Scan for the cell matching the given text and deliver its [x, y] coordinate at center. 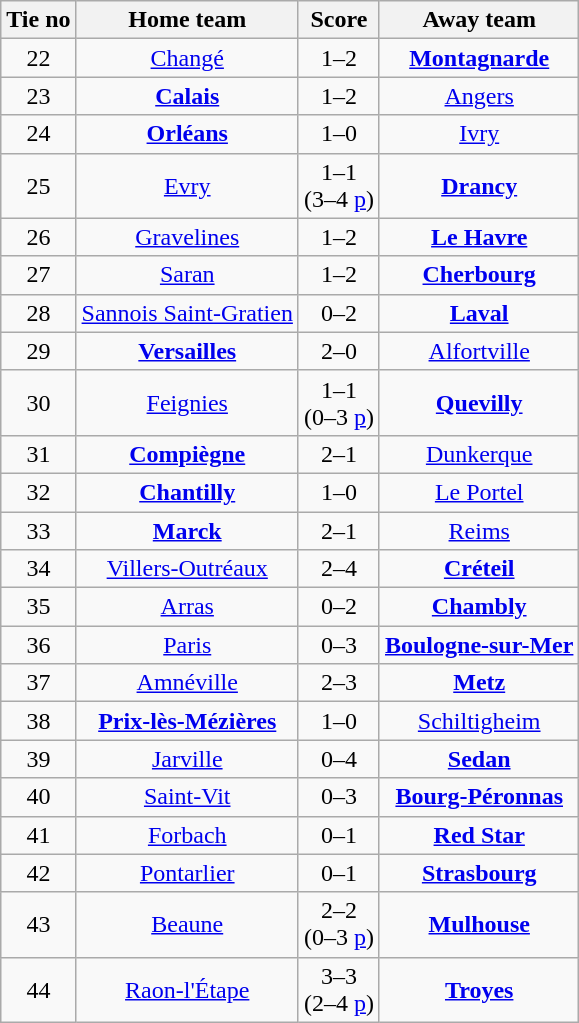
Créteil [478, 569]
Laval [478, 313]
Montagnarde [478, 58]
36 [38, 645]
Feignies [187, 402]
Changé [187, 58]
Ivry [478, 134]
Cherbourg [478, 275]
Arras [187, 607]
Saran [187, 275]
Chambly [478, 607]
Sedan [478, 759]
Sannois Saint-Gratien [187, 313]
Calais [187, 96]
2–3 [338, 683]
Orléans [187, 134]
Strasbourg [478, 873]
Evry [187, 186]
41 [38, 835]
1–1 (0–3 p) [338, 402]
Home team [187, 20]
Beaune [187, 924]
Mulhouse [478, 924]
43 [38, 924]
23 [38, 96]
30 [38, 402]
27 [38, 275]
37 [38, 683]
Metz [478, 683]
Villers-Outréaux [187, 569]
28 [38, 313]
26 [38, 237]
Dunkerque [478, 454]
Saint-Vit [187, 797]
Chantilly [187, 492]
35 [38, 607]
Score [338, 20]
22 [38, 58]
Bourg-Péronnas [478, 797]
2–2 (0–3 p) [338, 924]
Troyes [478, 990]
39 [38, 759]
Le Portel [478, 492]
Boulogne-sur-Mer [478, 645]
Amnéville [187, 683]
Pontarlier [187, 873]
34 [38, 569]
42 [38, 873]
25 [38, 186]
32 [38, 492]
Jarville [187, 759]
Raon-l'Étape [187, 990]
24 [38, 134]
Gravelines [187, 237]
Prix-lès-Mézières [187, 721]
Drancy [478, 186]
1–1 (3–4 p) [338, 186]
Le Havre [478, 237]
Tie no [38, 20]
Reims [478, 531]
2–0 [338, 351]
31 [38, 454]
Marck [187, 531]
Angers [478, 96]
33 [38, 531]
Forbach [187, 835]
Quevilly [478, 402]
Schiltigheim [478, 721]
3–3 (2–4 p) [338, 990]
Alfortville [478, 351]
29 [38, 351]
Versailles [187, 351]
Compiègne [187, 454]
2–4 [338, 569]
44 [38, 990]
40 [38, 797]
Paris [187, 645]
0–4 [338, 759]
Away team [478, 20]
38 [38, 721]
Red Star [478, 835]
